Detect which cell encompasses the target text, then output its [X, Y] center coordinate. 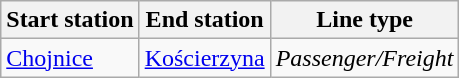
End station [204, 20]
Kościerzyna [204, 58]
Passenger/Freight [364, 58]
Start station [70, 20]
Chojnice [70, 58]
Line type [364, 20]
